Search for the cell housing the specified text and yield its [X, Y] center coordinate. 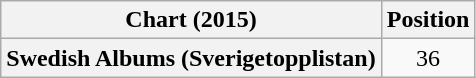
Chart (2015) [191, 20]
36 [428, 58]
Position [428, 20]
Swedish Albums (Sverigetopplistan) [191, 58]
